Determine the [x, y] coordinate at the center of the cell enclosing the given text.  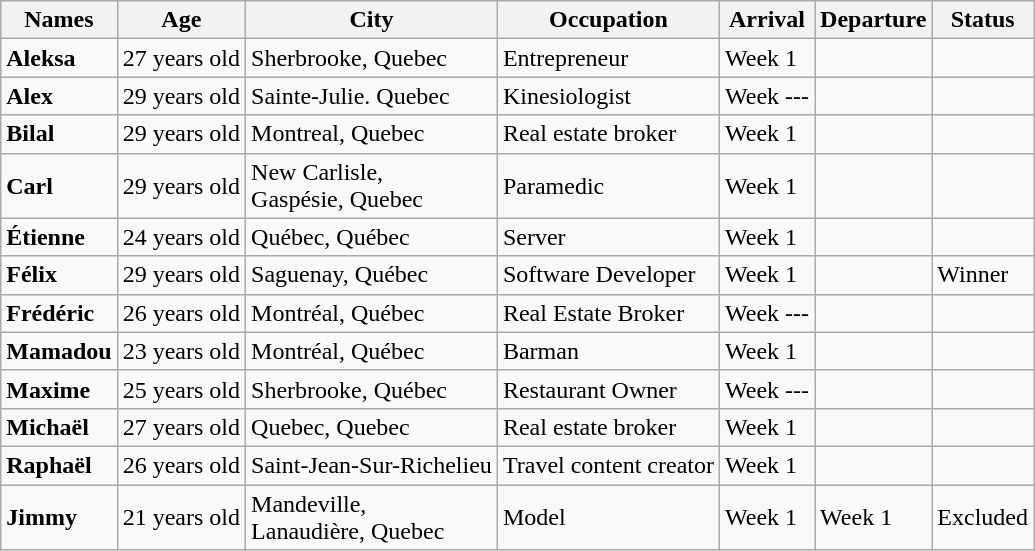
Mandeville,Lanaudière, Quebec [372, 516]
New Carlisle,Gaspésie, Quebec [372, 186]
Carl [59, 186]
Sherbrooke, Quebec [372, 58]
Félix [59, 275]
Québec, Québec [372, 237]
24 years old [181, 237]
Sherbrooke, Québec [372, 389]
Jimmy [59, 516]
Restaurant Owner [608, 389]
Paramedic [608, 186]
25 years old [181, 389]
Real Estate Broker [608, 313]
Server [608, 237]
Mamadou [59, 351]
Arrival [766, 20]
Bilal [59, 134]
Travel content creator [608, 465]
City [372, 20]
Raphaël [59, 465]
Michaël [59, 427]
23 years old [181, 351]
Barman [608, 351]
Maxime [59, 389]
Excluded [983, 516]
Status [983, 20]
Age [181, 20]
Software Developer [608, 275]
Sainte-Julie. Quebec [372, 96]
Saint-Jean-Sur-Richelieu [372, 465]
Frédéric [59, 313]
Departure [874, 20]
Quebec, Quebec [372, 427]
21 years old [181, 516]
Alex [59, 96]
Model [608, 516]
Occupation [608, 20]
Saguenay, Québec [372, 275]
Winner [983, 275]
Names [59, 20]
Étienne [59, 237]
Montreal, Quebec [372, 134]
Aleksa [59, 58]
Entrepreneur [608, 58]
Kinesiologist [608, 96]
